Locate the cell with the specified text and output its (X, Y) center coordinate. 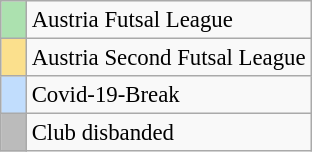
Covid-19-Break (168, 95)
Austria Second Futsal League (168, 58)
Club disbanded (168, 133)
Austria Futsal League (168, 20)
